Scan for the cell matching the given text and deliver its [X, Y] coordinate at center. 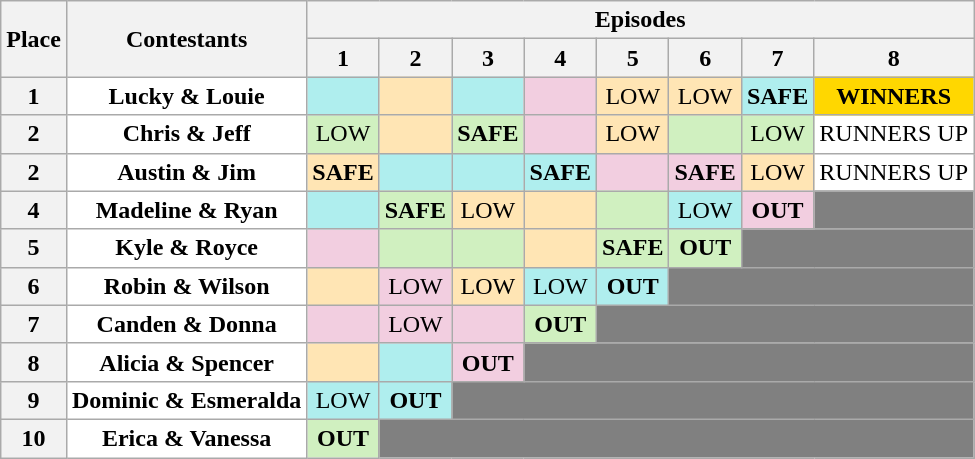
10 [34, 438]
Lucky & Louie [186, 96]
Chris & Jeff [186, 134]
Dominic & Esmeralda [186, 400]
Erica & Vanessa [186, 438]
Austin & Jim [186, 172]
Robin & Wilson [186, 286]
WINNERS [894, 96]
Alicia & Spencer [186, 362]
Contestants [186, 39]
Madeline & Ryan [186, 210]
Canden & Donna [186, 324]
9 [34, 400]
Place [34, 39]
3 [488, 58]
Episodes [640, 20]
Kyle & Royce [186, 248]
